From the cell containing the given text, extract its center point as (x, y) coordinate. 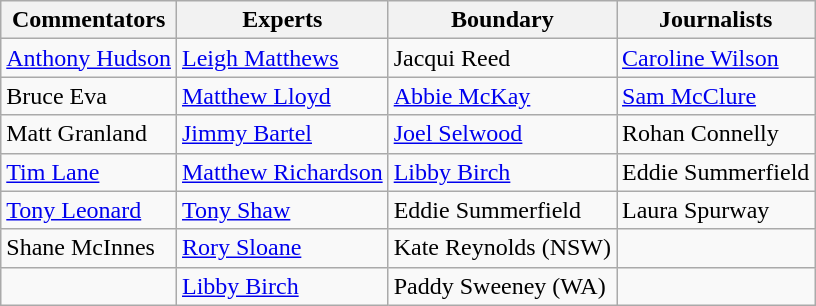
Paddy Sweeney (WA) (502, 286)
Rohan Connelly (716, 134)
Matthew Lloyd (282, 96)
Leigh Matthews (282, 58)
Tony Shaw (282, 210)
Abbie McKay (502, 96)
Matt Granland (89, 134)
Laura Spurway (716, 210)
Journalists (716, 20)
Anthony Hudson (89, 58)
Jimmy Bartel (282, 134)
Commentators (89, 20)
Tony Leonard (89, 210)
Rory Sloane (282, 248)
Caroline Wilson (716, 58)
Bruce Eva (89, 96)
Kate Reynolds (NSW) (502, 248)
Matthew Richardson (282, 172)
Experts (282, 20)
Boundary (502, 20)
Jacqui Reed (502, 58)
Shane McInnes (89, 248)
Tim Lane (89, 172)
Joel Selwood (502, 134)
Sam McClure (716, 96)
